Search for the cell housing the specified text and yield its (X, Y) center coordinate. 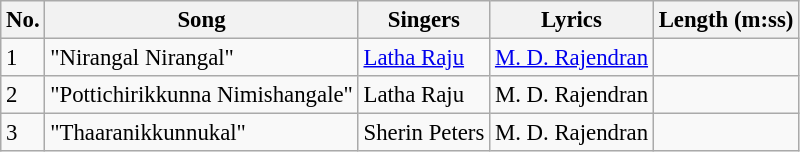
3 (23, 133)
2 (23, 95)
1 (23, 58)
"Nirangal Nirangal" (202, 58)
Lyrics (572, 20)
"Pottichirikkunna Nimishangale" (202, 95)
Singers (424, 20)
Song (202, 20)
No. (23, 20)
Length (m:ss) (726, 20)
"Thaaranikkunnukal" (202, 133)
Sherin Peters (424, 133)
